Output the (X, Y) coordinate of the center of the cell containing the given text.  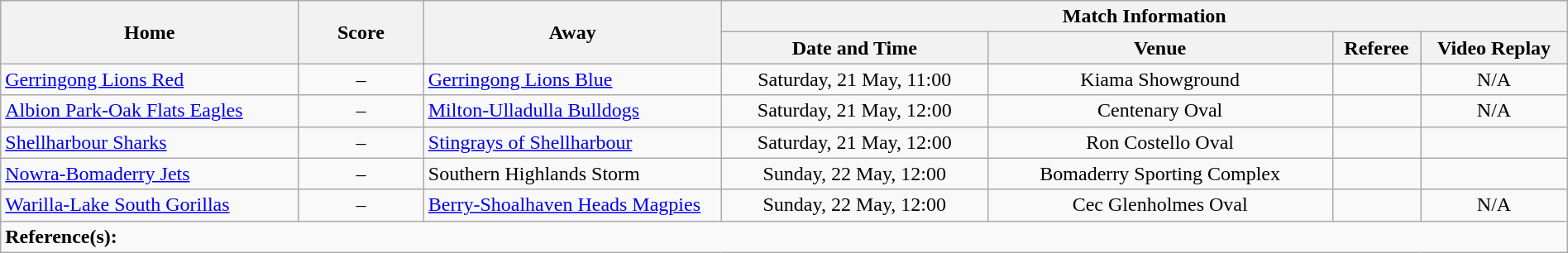
Score (361, 32)
Albion Park-Oak Flats Eagles (150, 111)
Reference(s): (784, 236)
Referee (1376, 48)
Kiama Showground (1159, 79)
Milton-Ulladulla Bulldogs (572, 111)
Southern Highlands Storm (572, 174)
Saturday, 21 May, 11:00 (854, 79)
Warilla-Lake South Gorillas (150, 205)
Date and Time (854, 48)
Shellharbour Sharks (150, 142)
Centenary Oval (1159, 111)
Home (150, 32)
Video Replay (1494, 48)
Cec Glenholmes Oval (1159, 205)
Venue (1159, 48)
Nowra-Bomaderry Jets (150, 174)
Gerringong Lions Red (150, 79)
Ron Costello Oval (1159, 142)
Away (572, 32)
Stingrays of Shellharbour (572, 142)
Bomaderry Sporting Complex (1159, 174)
Gerringong Lions Blue (572, 79)
Berry-Shoalhaven Heads Magpies (572, 205)
Match Information (1145, 17)
